Capture the cell that displays the provided text and extract its [x, y] central coordinate. 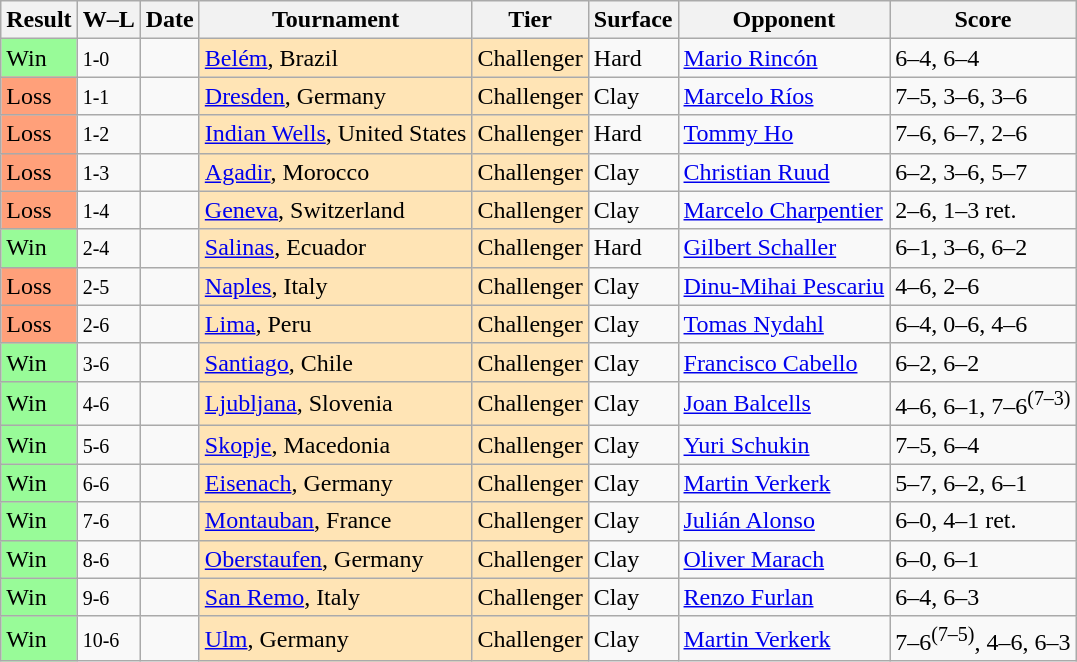
Marcelo Charpentier [784, 210]
7-6 [108, 521]
2-5 [108, 286]
Francisco Cabello [784, 362]
Salinas, Ecuador [336, 248]
Naples, Italy [336, 286]
Tournament [336, 20]
7–5, 6–4 [983, 445]
Dresden, Germany [336, 96]
Tomas Nydahl [784, 324]
7–6, 6–7, 2–6 [983, 134]
Marcelo Ríos [784, 96]
W–L [108, 20]
Julián Alonso [784, 521]
2-4 [108, 248]
1-1 [108, 96]
Geneva, Switzerland [336, 210]
Date [170, 20]
4–6, 6–1, 7–6(7–3) [983, 404]
7–6(7–5), 4–6, 6–3 [983, 638]
10-6 [108, 638]
Montauban, France [336, 521]
Ulm, Germany [336, 638]
9-6 [108, 597]
Oberstaufen, Germany [336, 559]
2-6 [108, 324]
Opponent [784, 20]
San Remo, Italy [336, 597]
Ljubljana, Slovenia [336, 404]
6–4, 6–4 [983, 58]
6–4, 6–3 [983, 597]
Skopje, Macedonia [336, 445]
1-0 [108, 58]
Agadir, Morocco [336, 172]
6–2, 6–2 [983, 362]
Christian Ruud [784, 172]
Oliver Marach [784, 559]
6–0, 4–1 ret. [983, 521]
Gilbert Schaller [784, 248]
4-6 [108, 404]
Mario Rincón [784, 58]
Belém, Brazil [336, 58]
Lima, Peru [336, 324]
Result [39, 20]
Indian Wells, United States [336, 134]
Tommy Ho [784, 134]
5-6 [108, 445]
6-6 [108, 483]
8-6 [108, 559]
Yuri Schukin [784, 445]
6–1, 3–6, 6–2 [983, 248]
1-4 [108, 210]
1-2 [108, 134]
Score [983, 20]
Joan Balcells [784, 404]
3-6 [108, 362]
1-3 [108, 172]
6–4, 0–6, 4–6 [983, 324]
6–2, 3–6, 5–7 [983, 172]
7–5, 3–6, 3–6 [983, 96]
2–6, 1–3 ret. [983, 210]
Dinu-Mihai Pescariu [784, 286]
Surface [633, 20]
5–7, 6–2, 6–1 [983, 483]
6–0, 6–1 [983, 559]
Eisenach, Germany [336, 483]
4–6, 2–6 [983, 286]
Santiago, Chile [336, 362]
Tier [530, 20]
Renzo Furlan [784, 597]
